Search for the cell housing the specified text and yield its (x, y) center coordinate. 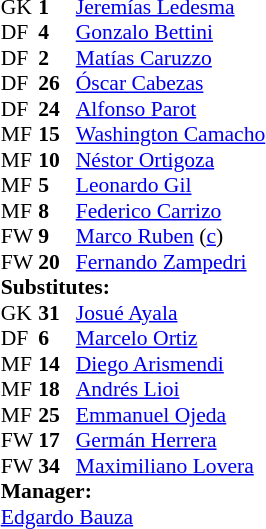
8 (57, 211)
Substitutes: (134, 287)
20 (57, 262)
9 (57, 237)
Matías Caruzzo (171, 58)
6 (57, 339)
5 (57, 185)
14 (57, 364)
Germán Herrera (171, 441)
Gonzalo Bettini (171, 33)
10 (57, 160)
Néstor Ortigoza (171, 160)
15 (57, 135)
Maximiliano Lovera (171, 466)
GK (20, 313)
Marco Ruben (c) (171, 237)
Óscar Cabezas (171, 83)
24 (57, 109)
Leonardo Gil (171, 185)
Josué Ayala (171, 313)
Andrés Lioi (171, 389)
34 (57, 466)
18 (57, 389)
Fernando Zampedri (171, 262)
26 (57, 83)
4 (57, 33)
31 (57, 313)
Manager: (134, 491)
Washington Camacho (171, 135)
Alfonso Parot (171, 109)
Diego Arismendi (171, 364)
Emmanuel Ojeda (171, 415)
Marcelo Ortiz (171, 339)
25 (57, 415)
2 (57, 58)
Federico Carrizo (171, 211)
17 (57, 441)
